Identify which cell holds the provided text, then report its (x, y) central coordinate. 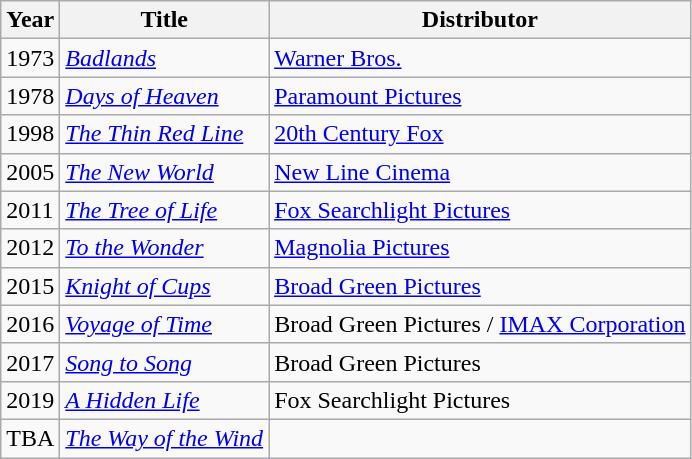
Voyage of Time (164, 324)
2019 (30, 400)
1978 (30, 96)
Warner Bros. (480, 58)
Broad Green Pictures / IMAX Corporation (480, 324)
Magnolia Pictures (480, 248)
1973 (30, 58)
2012 (30, 248)
TBA (30, 438)
1998 (30, 134)
Badlands (164, 58)
2016 (30, 324)
The New World (164, 172)
20th Century Fox (480, 134)
Distributor (480, 20)
Paramount Pictures (480, 96)
2015 (30, 286)
The Tree of Life (164, 210)
Song to Song (164, 362)
Knight of Cups (164, 286)
2011 (30, 210)
To the Wonder (164, 248)
2005 (30, 172)
Title (164, 20)
2017 (30, 362)
A Hidden Life (164, 400)
Days of Heaven (164, 96)
Year (30, 20)
The Way of the Wind (164, 438)
New Line Cinema (480, 172)
The Thin Red Line (164, 134)
